Locate the cell with the specified text and output its (x, y) center coordinate. 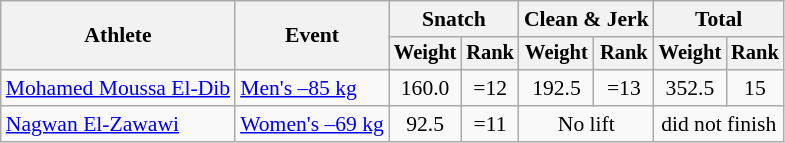
Event (312, 36)
did not finish (719, 124)
15 (755, 88)
=11 (490, 124)
Nagwan El-Zawawi (118, 124)
Snatch (454, 19)
92.5 (425, 124)
192.5 (556, 88)
160.0 (425, 88)
Total (719, 19)
Athlete (118, 36)
Mohamed Moussa El-Dib (118, 88)
=13 (624, 88)
Men's –85 kg (312, 88)
Women's –69 kg (312, 124)
352.5 (690, 88)
=12 (490, 88)
No lift (586, 124)
Clean & Jerk (586, 19)
